Provide the (x, y) coordinate of the cell's center where the given text is located.  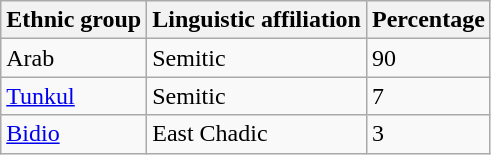
Tunkul (74, 96)
7 (428, 96)
Linguistic affiliation (257, 20)
90 (428, 58)
Bidio (74, 134)
Percentage (428, 20)
East Chadic (257, 134)
3 (428, 134)
Ethnic group (74, 20)
Arab (74, 58)
